Detect which cell encompasses the target text, then output its [X, Y] center coordinate. 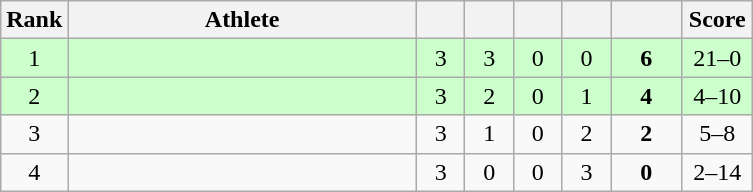
Rank [34, 20]
Athlete [242, 20]
Score [718, 20]
21–0 [718, 58]
4–10 [718, 96]
5–8 [718, 134]
2–14 [718, 172]
6 [646, 58]
